Scan for the cell matching the given text and deliver its [x, y] coordinate at center. 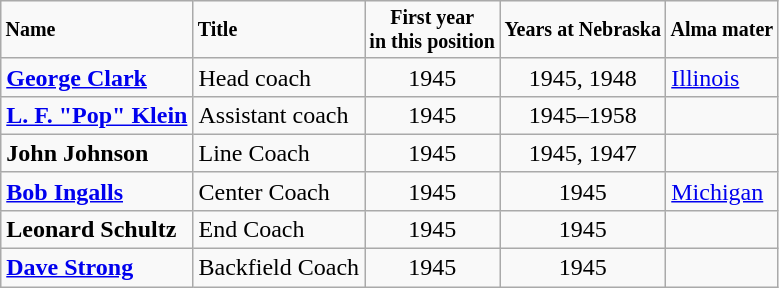
End Coach [279, 229]
Line Coach [279, 153]
1945, 1947 [583, 153]
Head coach [279, 77]
Michigan [722, 191]
1945, 1948 [583, 77]
Leonard Schultz [97, 229]
First yearin this position [432, 30]
Name [97, 30]
Years at Nebraska [583, 30]
1945–1958 [583, 115]
Backfield Coach [279, 268]
George Clark [97, 77]
Alma mater [722, 30]
Bob Ingalls [97, 191]
Center Coach [279, 191]
Illinois [722, 77]
L. F. "Pop" Klein [97, 115]
Assistant coach [279, 115]
John Johnson [97, 153]
Dave Strong [97, 268]
Title [279, 30]
